Locate the cell with the specified text and output its (x, y) center coordinate. 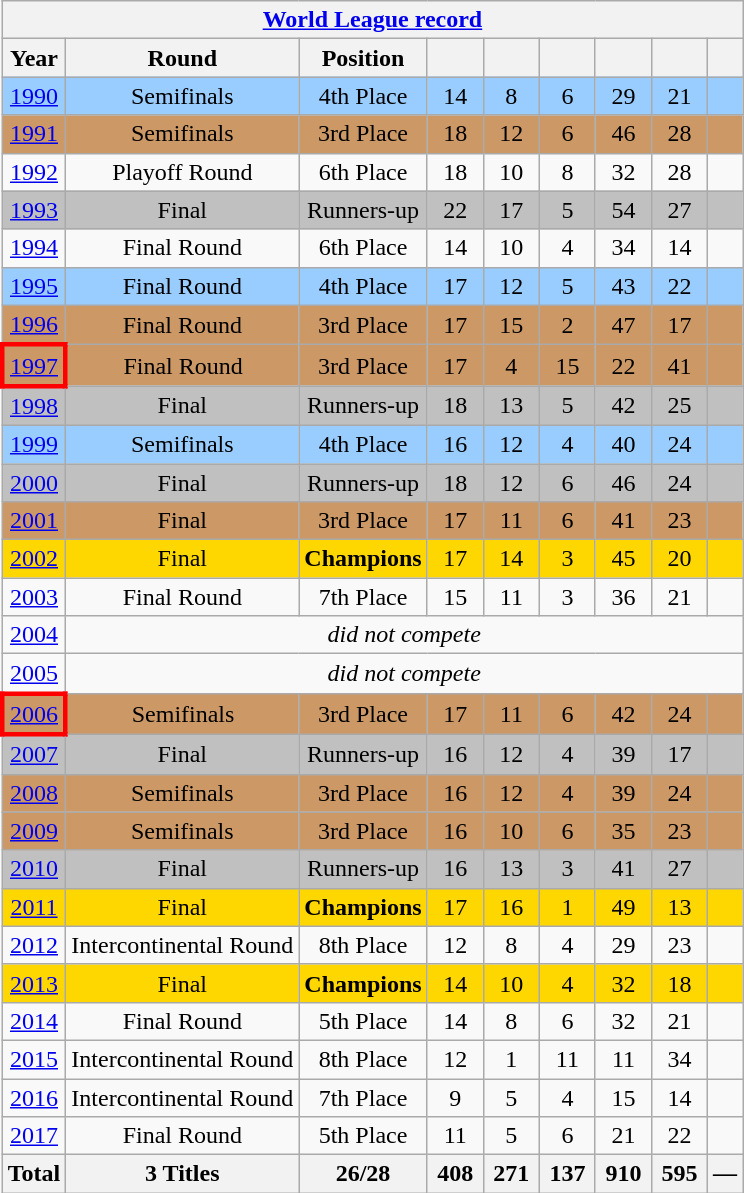
54 (623, 210)
Year (34, 58)
Round (182, 58)
World League record (372, 20)
1995 (34, 286)
2002 (34, 559)
2003 (34, 597)
1999 (34, 444)
2010 (34, 869)
1993 (34, 210)
43 (623, 286)
408 (455, 1174)
47 (623, 325)
2013 (34, 983)
35 (623, 831)
1998 (34, 406)
271 (511, 1174)
Total (34, 1174)
20 (679, 559)
2001 (34, 521)
1997 (34, 366)
49 (623, 907)
2 (567, 325)
36 (623, 597)
2005 (34, 674)
2017 (34, 1136)
Position (363, 58)
1990 (34, 96)
2007 (34, 754)
2006 (34, 714)
2012 (34, 945)
137 (567, 1174)
1992 (34, 172)
2014 (34, 1021)
595 (679, 1174)
2008 (34, 793)
40 (623, 444)
9 (455, 1097)
1991 (34, 134)
2009 (34, 831)
— (726, 1174)
2000 (34, 483)
3 Titles (182, 1174)
26/28 (363, 1174)
2011 (34, 907)
25 (679, 406)
2004 (34, 635)
910 (623, 1174)
1996 (34, 325)
1994 (34, 248)
2016 (34, 1097)
2015 (34, 1059)
Playoff Round (182, 172)
45 (623, 559)
